Provide the (X, Y) coordinate of the cell's center where the given text is located.  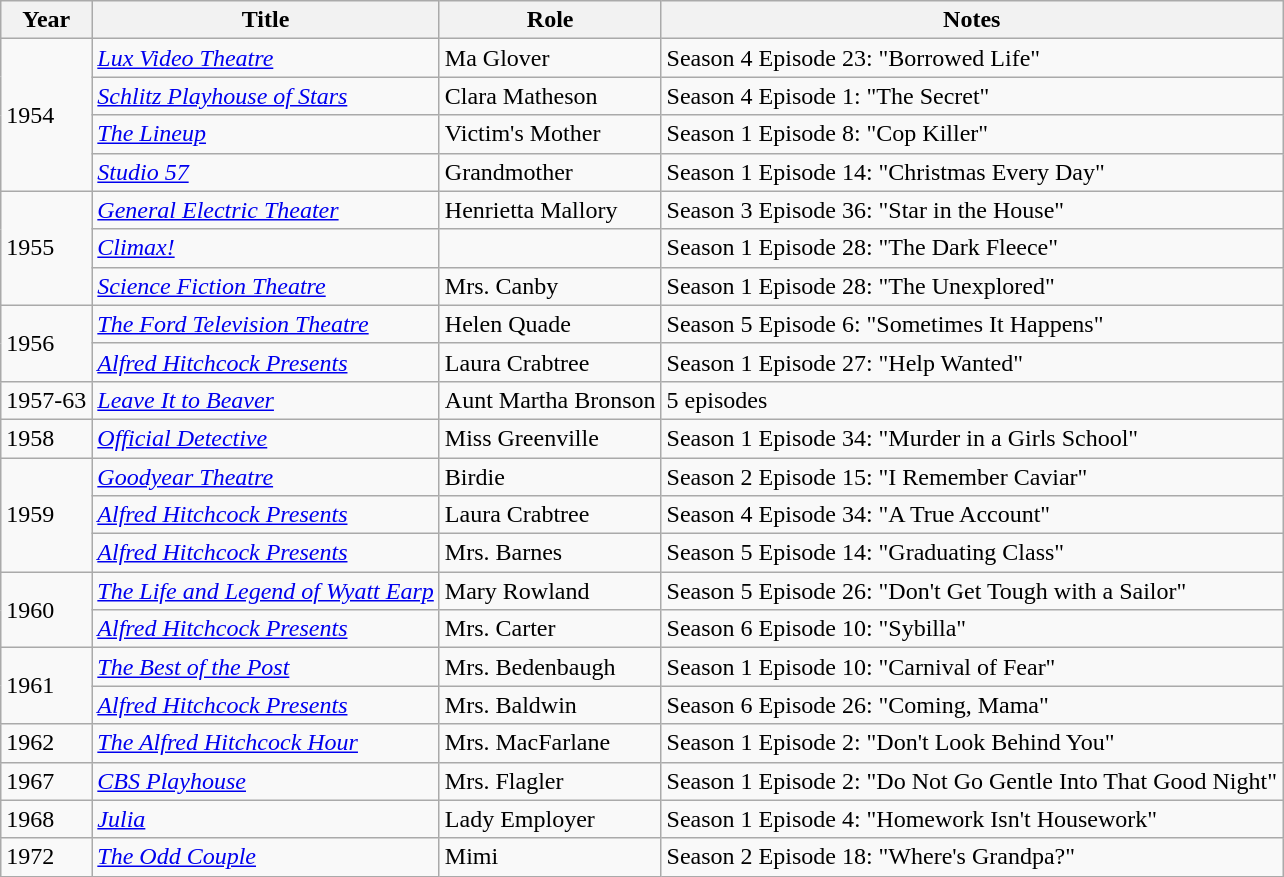
Season 1 Episode 10: "Carnival of Fear" (972, 667)
Season 1 Episode 27: "Help Wanted" (972, 362)
Aunt Martha Bronson (550, 400)
Season 4 Episode 1: "The Secret" (972, 96)
Goodyear Theatre (266, 477)
1958 (46, 438)
Helen Quade (550, 324)
Mrs. Flagler (550, 781)
Birdie (550, 477)
Climax! (266, 248)
1955 (46, 248)
The Ford Television Theatre (266, 324)
Season 1 Episode 28: "The Unexplored" (972, 286)
Lady Employer (550, 819)
Victim's Mother (550, 134)
Julia (266, 819)
Role (550, 20)
Season 5 Episode 14: "Graduating Class" (972, 553)
Season 1 Episode 28: "The Dark Fleece" (972, 248)
The Best of the Post (266, 667)
Schlitz Playhouse of Stars (266, 96)
Mrs. Barnes (550, 553)
1968 (46, 819)
The Life and Legend of Wyatt Earp (266, 591)
Notes (972, 20)
Miss Greenville (550, 438)
Ma Glover (550, 58)
Season 5 Episode 26: "Don't Get Tough with a Sailor" (972, 591)
Clara Matheson (550, 96)
5 episodes (972, 400)
1954 (46, 115)
1957-63 (46, 400)
1960 (46, 610)
Season 4 Episode 23: "Borrowed Life" (972, 58)
Studio 57 (266, 172)
The Alfred Hitchcock Hour (266, 743)
Mrs. Carter (550, 629)
Mrs. MacFarlane (550, 743)
1956 (46, 343)
Season 1 Episode 14: "Christmas Every Day" (972, 172)
Lux Video Theatre (266, 58)
1972 (46, 857)
Season 5 Episode 6: "Sometimes It Happens" (972, 324)
1959 (46, 515)
Season 1 Episode 2: "Don't Look Behind You" (972, 743)
Season 1 Episode 4: "Homework Isn't Housework" (972, 819)
The Lineup (266, 134)
Season 3 Episode 36: "Star in the House" (972, 210)
CBS Playhouse (266, 781)
Leave It to Beaver (266, 400)
Season 6 Episode 26: "Coming, Mama" (972, 705)
Season 4 Episode 34: "A True Account" (972, 515)
Grandmother (550, 172)
Henrietta Mallory (550, 210)
1961 (46, 686)
Season 1 Episode 2: "Do Not Go Gentle Into That Good Night" (972, 781)
The Odd Couple (266, 857)
Mrs. Canby (550, 286)
Year (46, 20)
Season 1 Episode 8: "Cop Killer" (972, 134)
Science Fiction Theatre (266, 286)
Mrs. Bedenbaugh (550, 667)
Mimi (550, 857)
Title (266, 20)
Season 1 Episode 34: "Murder in a Girls School" (972, 438)
Season 2 Episode 18: "Where's Grandpa?" (972, 857)
1962 (46, 743)
Mary Rowland (550, 591)
Mrs. Baldwin (550, 705)
1967 (46, 781)
General Electric Theater (266, 210)
Season 2 Episode 15: "I Remember Caviar" (972, 477)
Official Detective (266, 438)
Season 6 Episode 10: "Sybilla" (972, 629)
